Return the (x, y) coordinate for the center point of the cell that contains the specified text.  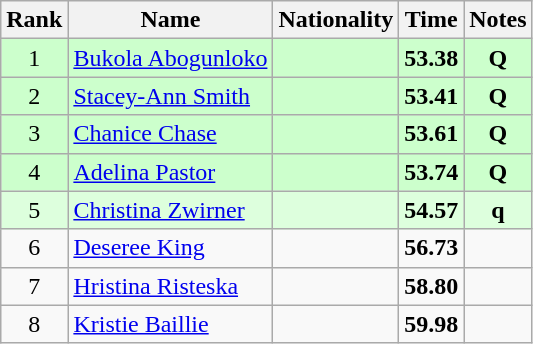
Bukola Abogunloko (170, 58)
6 (34, 248)
56.73 (432, 248)
Name (170, 20)
Stacey-Ann Smith (170, 96)
Kristie Baillie (170, 324)
53.38 (432, 58)
Nationality (336, 20)
8 (34, 324)
53.74 (432, 172)
2 (34, 96)
Time (432, 20)
q (498, 210)
Adelina Pastor (170, 172)
Rank (34, 20)
58.80 (432, 286)
1 (34, 58)
59.98 (432, 324)
53.61 (432, 134)
Notes (498, 20)
5 (34, 210)
54.57 (432, 210)
Deseree King (170, 248)
7 (34, 286)
53.41 (432, 96)
3 (34, 134)
Christina Zwirner (170, 210)
4 (34, 172)
Hristina Risteska (170, 286)
Chanice Chase (170, 134)
